Capture the cell that displays the provided text and extract its [X, Y] central coordinate. 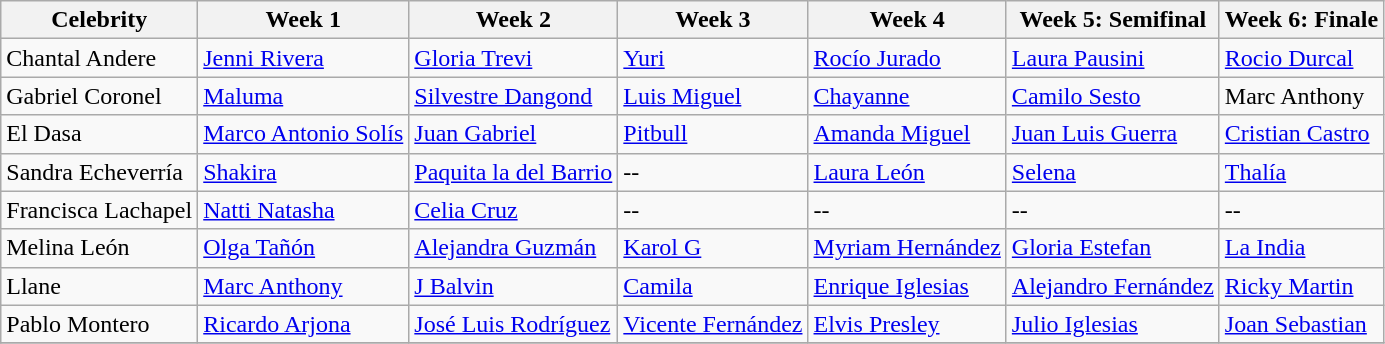
Celebrity [100, 20]
Vicente Fernández [713, 324]
Gabriel Coronel [100, 96]
Yuri [713, 58]
Silvestre Dangond [514, 96]
Joan Sebastian [1301, 324]
Chantal Andere [100, 58]
Selena [1112, 172]
Paquita la del Barrio [514, 172]
Juan Gabriel [514, 134]
Gloria Trevi [514, 58]
Alejandro Fernández [1112, 286]
Week 6: Finale [1301, 20]
Week 3 [713, 20]
Juan Luis Guerra [1112, 134]
Myriam Hernández [907, 248]
Llane [100, 286]
Amanda Miguel [907, 134]
Camila [713, 286]
J Balvin [514, 286]
Celia Cruz [514, 210]
Melina León [100, 248]
Ricky Martin [1301, 286]
Week 4 [907, 20]
Karol G [713, 248]
Natti Natasha [304, 210]
Rocío Jurado [907, 58]
Pablo Montero [100, 324]
José Luis Rodríguez [514, 324]
Olga Tañón [304, 248]
Luis Miguel [713, 96]
Week 5: Semifinal [1112, 20]
Gloria Estefan [1112, 248]
Marco Antonio Solís [304, 134]
Elvis Presley [907, 324]
Laura León [907, 172]
Francisca Lachapel [100, 210]
Julio Iglesias [1112, 324]
El Dasa [100, 134]
Camilo Sesto [1112, 96]
Jenni Rivera [304, 58]
Enrique Iglesias [907, 286]
Chayanne [907, 96]
Laura Pausini [1112, 58]
Rocio Durcal [1301, 58]
La India [1301, 248]
Thalía [1301, 172]
Maluma [304, 96]
Cristian Castro [1301, 134]
Pitbull [713, 134]
Sandra Echeverría [100, 172]
Shakira [304, 172]
Alejandra Guzmán [514, 248]
Week 2 [514, 20]
Week 1 [304, 20]
Ricardo Arjona [304, 324]
